Return [x, y] of the center of cell containing provided text 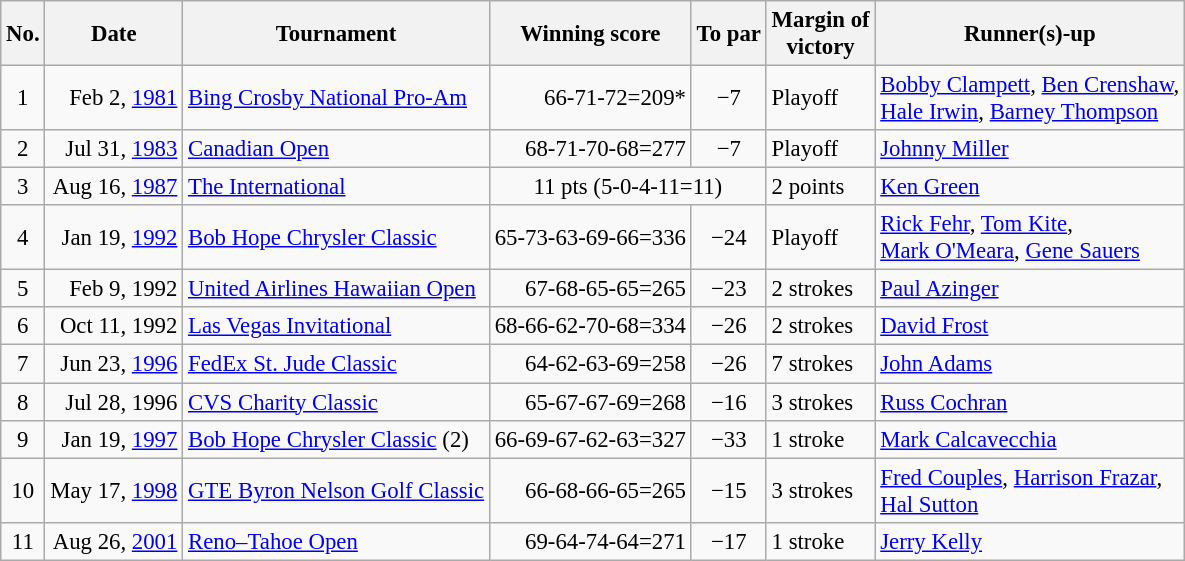
2 points [820, 187]
United Airlines Hawaiian Open [336, 289]
7 [23, 364]
Mark Calcavecchia [1030, 439]
The International [336, 187]
Bob Hope Chrysler Classic [336, 238]
11 [23, 541]
66-69-67-62-63=327 [590, 439]
−17 [728, 541]
65-73-63-69-66=336 [590, 238]
Feb 2, 1981 [114, 98]
69-64-74-64=271 [590, 541]
Canadian Open [336, 149]
Feb 9, 1992 [114, 289]
Jun 23, 1996 [114, 364]
Jul 31, 1983 [114, 149]
Fred Couples, Harrison Frazar, Hal Sutton [1030, 490]
−33 [728, 439]
−24 [728, 238]
66-68-66-65=265 [590, 490]
Jerry Kelly [1030, 541]
Reno–Tahoe Open [336, 541]
FedEx St. Jude Classic [336, 364]
2 [23, 149]
Paul Azinger [1030, 289]
66-71-72=209* [590, 98]
65-67-67-69=268 [590, 402]
5 [23, 289]
John Adams [1030, 364]
11 pts (5-0-4-11=11) [628, 187]
8 [23, 402]
Aug 26, 2001 [114, 541]
Bobby Clampett, Ben Crenshaw, Hale Irwin, Barney Thompson [1030, 98]
CVS Charity Classic [336, 402]
68-66-62-70-68=334 [590, 327]
1 [23, 98]
−23 [728, 289]
GTE Byron Nelson Golf Classic [336, 490]
Jul 28, 1996 [114, 402]
Russ Cochran [1030, 402]
4 [23, 238]
68-71-70-68=277 [590, 149]
Tournament [336, 34]
−16 [728, 402]
Bing Crosby National Pro-Am [336, 98]
To par [728, 34]
Runner(s)-up [1030, 34]
Johnny Miller [1030, 149]
Bob Hope Chrysler Classic (2) [336, 439]
May 17, 1998 [114, 490]
−15 [728, 490]
64-62-63-69=258 [590, 364]
Las Vegas Invitational [336, 327]
10 [23, 490]
Ken Green [1030, 187]
Rick Fehr, Tom Kite, Mark O'Meara, Gene Sauers [1030, 238]
David Frost [1030, 327]
Winning score [590, 34]
Jan 19, 1997 [114, 439]
9 [23, 439]
6 [23, 327]
Aug 16, 1987 [114, 187]
Jan 19, 1992 [114, 238]
67-68-65-65=265 [590, 289]
7 strokes [820, 364]
3 [23, 187]
Date [114, 34]
Margin ofvictory [820, 34]
No. [23, 34]
Oct 11, 1992 [114, 327]
